Scan for the cell matching the given text and deliver its (x, y) coordinate at center. 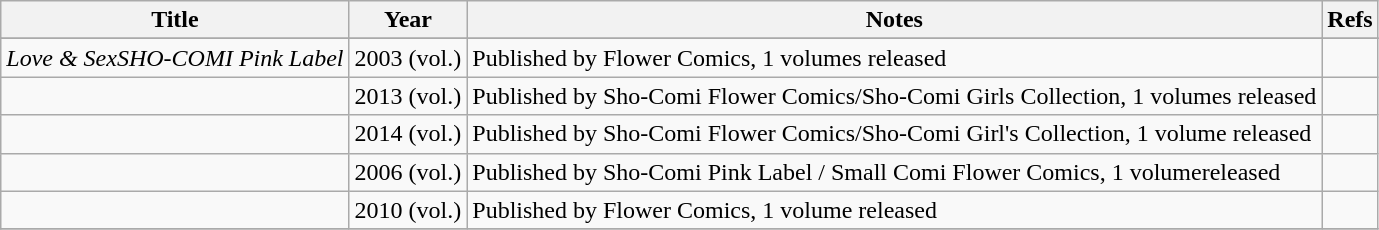
Published by Sho-Comi Flower Comics/Sho-Comi Girl's Collection, 1 volume released (894, 134)
Published by Sho-Comi Flower Comics/Sho-Comi Girls Collection, 1 volumes released (894, 96)
Notes (894, 20)
Published by Flower Comics, 1 volumes released (894, 58)
2013 (vol.) (408, 96)
2006 (vol.) (408, 172)
Love & SexSHO-COMI Pink Label (175, 58)
2010 (vol.) (408, 210)
2014 (vol.) (408, 134)
Published by Sho-Comi Pink Label / Small Comi Flower Comics, 1 volumereleased (894, 172)
Refs (1350, 20)
Published by Flower Comics, 1 volume released (894, 210)
2003 (vol.) (408, 58)
Title (175, 20)
Year (408, 20)
